Detect which cell encompasses the target text, then output its [X, Y] center coordinate. 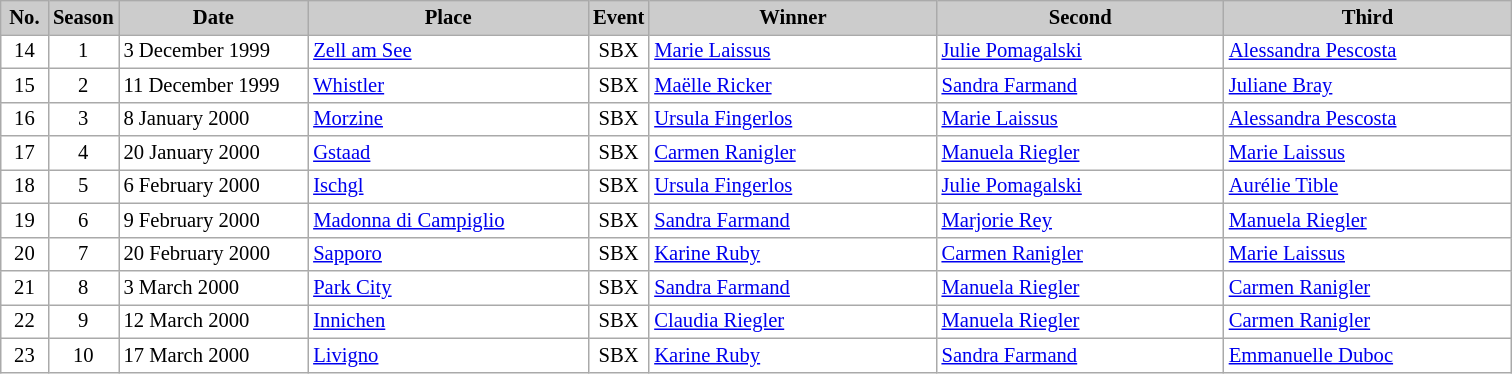
6 February 2000 [213, 186]
20 February 2000 [213, 254]
22 [24, 321]
Third [1368, 17]
6 [83, 220]
Claudia Riegler [792, 321]
Aurélie Tible [1368, 186]
Date [213, 17]
11 December 1999 [213, 85]
Whistler [448, 85]
No. [24, 17]
Season [83, 17]
3 [83, 119]
20 [24, 254]
1 [83, 51]
Sapporo [448, 254]
8 [83, 287]
9 [83, 321]
19 [24, 220]
Madonna di Campiglio [448, 220]
9 February 2000 [213, 220]
2 [83, 85]
Place [448, 17]
16 [24, 119]
3 March 2000 [213, 287]
Winner [792, 17]
Gstaad [448, 153]
12 March 2000 [213, 321]
18 [24, 186]
23 [24, 355]
17 March 2000 [213, 355]
Event [618, 17]
Marjorie Rey [1080, 220]
Livigno [448, 355]
Park City [448, 287]
Emmanuelle Duboc [1368, 355]
14 [24, 51]
Zell am See [448, 51]
7 [83, 254]
4 [83, 153]
20 January 2000 [213, 153]
15 [24, 85]
5 [83, 186]
10 [83, 355]
21 [24, 287]
Ischgl [448, 186]
3 December 1999 [213, 51]
17 [24, 153]
Maëlle Ricker [792, 85]
Juliane Bray [1368, 85]
Second [1080, 17]
8 January 2000 [213, 119]
Morzine [448, 119]
Innichen [448, 321]
